Find where the given text appears and provide that cell's center as (X, Y) coordinate. 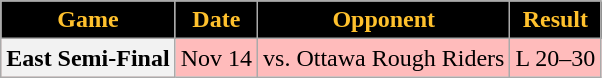
Game (88, 20)
East Semi-Final (88, 58)
Date (216, 20)
L 20–30 (556, 58)
vs. Ottawa Rough Riders (384, 58)
Nov 14 (216, 58)
Result (556, 20)
Opponent (384, 20)
